Pinpoint the cell where the given text exists, returning its [x, y] midpoint coordinate. 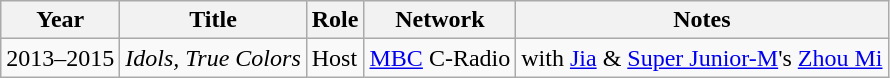
MBC C-Radio [440, 58]
Notes [702, 20]
Year [60, 20]
Role [335, 20]
Network [440, 20]
Idols, True Colors [213, 58]
Title [213, 20]
Host [335, 58]
2013–2015 [60, 58]
with Jia & Super Junior-M's Zhou Mi [702, 58]
